Search for the cell housing the specified text and yield its (X, Y) center coordinate. 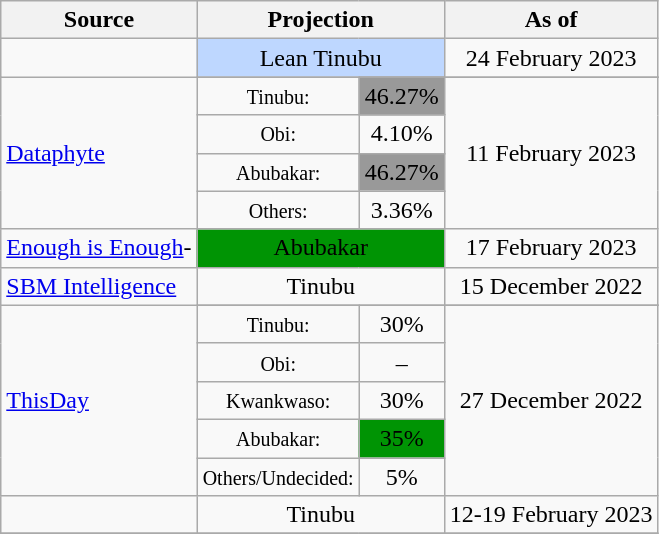
SBM Intelligence (99, 286)
Projection (320, 20)
Kwankwaso: (278, 400)
24 February 2023 (551, 58)
4.10% (402, 134)
17 February 2023 (551, 248)
Source (99, 20)
11 February 2023 (551, 153)
Abubakar (320, 248)
Enough is Enough- (99, 248)
Dataphyte (99, 153)
Others: (278, 210)
ThisDay (99, 400)
– (402, 362)
Others/Undecided: (278, 477)
3.36% (402, 210)
5% (402, 477)
12-19 February 2023 (551, 515)
27 December 2022 (551, 400)
As of (551, 20)
Lean Tinubu (320, 58)
15 December 2022 (551, 286)
35% (402, 438)
